Provide the [x, y] coordinate of the cell's center where the given text is located.  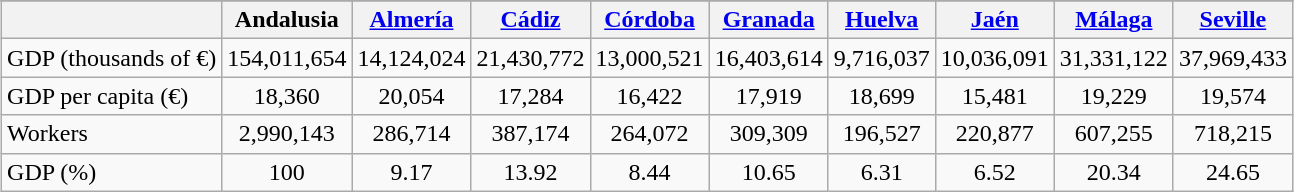
Málaga [1114, 20]
17,919 [768, 96]
718,215 [1232, 134]
Andalusia [287, 20]
Almería [412, 20]
607,255 [1114, 134]
Córdoba [650, 20]
16,422 [650, 96]
286,714 [412, 134]
13,000,521 [650, 58]
8.44 [650, 172]
21,430,772 [530, 58]
14,124,024 [412, 58]
Workers [112, 134]
Granada [768, 20]
264,072 [650, 134]
Jaén [994, 20]
9.17 [412, 172]
154,011,654 [287, 58]
13.92 [530, 172]
387,174 [530, 134]
31,331,122 [1114, 58]
18,699 [882, 96]
16,403,614 [768, 58]
9,716,037 [882, 58]
20,054 [412, 96]
15,481 [994, 96]
6.31 [882, 172]
GDP per capita (€) [112, 96]
GDP (%) [112, 172]
2,990,143 [287, 134]
Huelva [882, 20]
24.65 [1232, 172]
10,036,091 [994, 58]
10.65 [768, 172]
18,360 [287, 96]
20.34 [1114, 172]
Cádiz [530, 20]
Seville [1232, 20]
196,527 [882, 134]
19,229 [1114, 96]
19,574 [1232, 96]
17,284 [530, 96]
309,309 [768, 134]
37,969,433 [1232, 58]
GDP (thousands of €) [112, 58]
220,877 [994, 134]
100 [287, 172]
6.52 [994, 172]
